Return the [x, y] coordinate for the center point of the cell that contains the specified text.  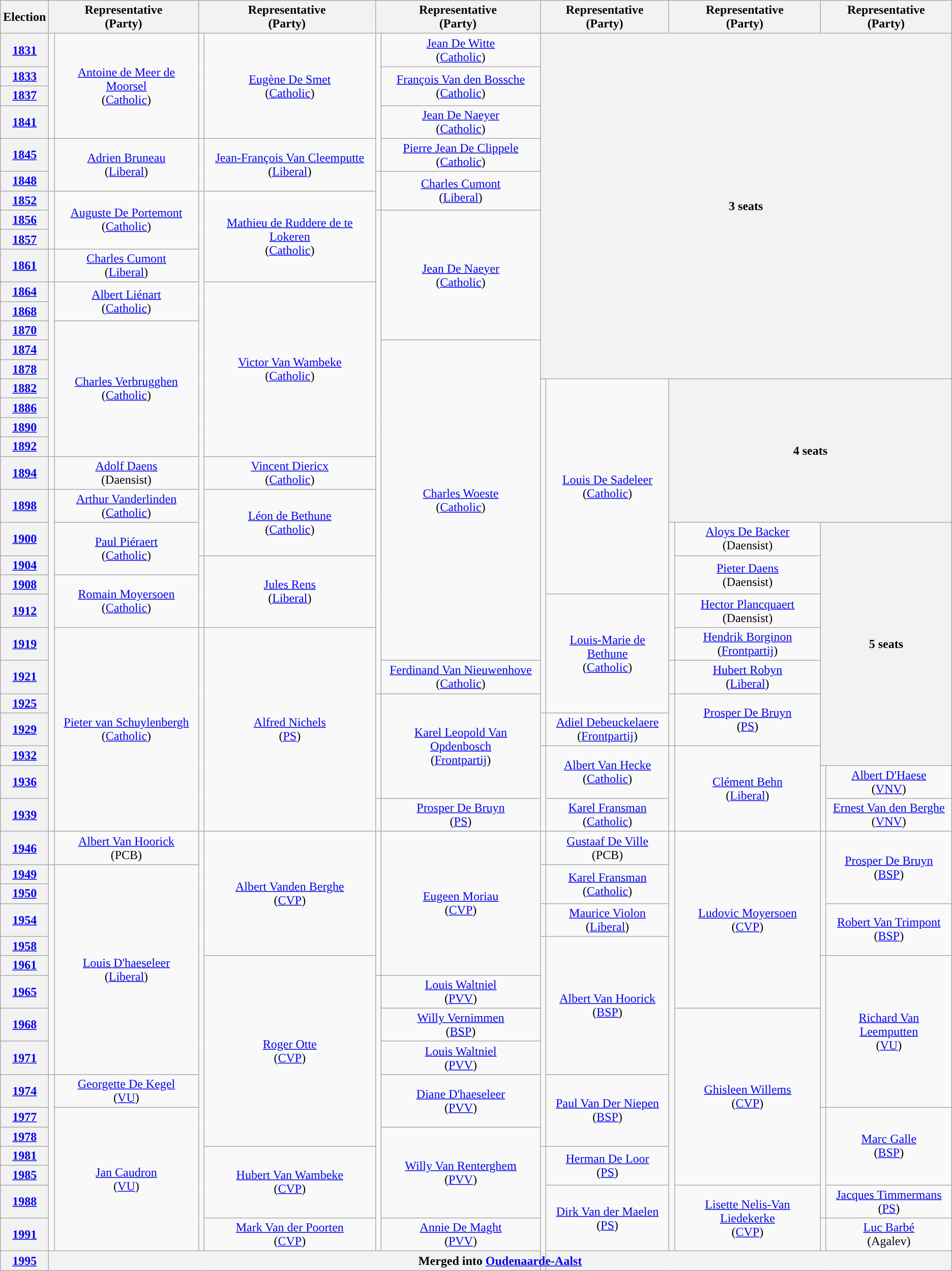
Ludovic Moyersoen(CVP) [748, 920]
Albert Van Hecke(Catholic) [607, 772]
1886 [24, 408]
Gustaaf De Ville(PCB) [607, 848]
1932 [24, 756]
1864 [24, 291]
Adiel Debeuckelaere(Frontpartij) [607, 729]
Alfred Nichels(PS) [290, 729]
1925 [24, 703]
Ferdinand Van Nieuwenhove(Catholic) [461, 676]
1878 [24, 369]
Jean De Witte(Catholic) [461, 50]
Hendrik Borginon(Frontpartij) [748, 644]
1904 [24, 565]
Adrien Bruneau(Liberal) [126, 165]
1971 [24, 1058]
1848 [24, 181]
Jean-François Van Cleemputte(Liberal) [290, 165]
1870 [24, 331]
Karel Leopold Van Opdenbosch(Frontpartij) [461, 746]
Robert Van Trimpont(BSP) [889, 930]
Willy Van Renterghem(PVV) [461, 1173]
1985 [24, 1175]
1900 [24, 539]
1936 [24, 782]
1950 [24, 894]
Albert Van Hoorick(PCB) [126, 848]
4 seats [810, 451]
Albert D'Haese(VNV) [889, 782]
1857 [24, 239]
Merged into Oudenaarde-Aalst [500, 1261]
Roger Otte(CVP) [290, 1051]
1946 [24, 848]
Albert Liénart(Catholic) [126, 301]
1929 [24, 729]
Auguste De Portemont(Catholic) [126, 220]
Jules Rens(Liberal) [290, 591]
François Van den Bossche(Catholic) [461, 86]
1892 [24, 447]
1921 [24, 676]
Herman De Loor(PS) [607, 1166]
Hector Plancquaert(Daensist) [748, 610]
Arthur Vanderlinden(Catholic) [126, 506]
1954 [24, 920]
Victor Van Wambeke(Catholic) [290, 369]
Willy Vernimmen(BSP) [461, 1024]
1845 [24, 155]
1968 [24, 1024]
Louis-Marie de Bethune(Catholic) [607, 653]
Albert Van Hoorick(BSP) [607, 1005]
Dirk Van der Maelen(PS) [607, 1218]
Mathieu de Ruddere de te Lokeren(Catholic) [290, 236]
1831 [24, 50]
Election [24, 17]
1861 [24, 265]
1978 [24, 1137]
1898 [24, 506]
1841 [24, 122]
1833 [24, 76]
Louis D'haeseleer(Liberal) [126, 969]
Lisette Nelis-Van Liedekerke(CVP) [748, 1218]
Louis De Sadeleer(Catholic) [607, 487]
1908 [24, 584]
Prosper De Bruyn(BSP) [889, 868]
1991 [24, 1235]
Romain Moyersoen(Catholic) [126, 601]
1837 [24, 96]
Maurice Violon(Liberal) [607, 920]
Ernest Van den Berghe(VNV) [889, 815]
Aloys De Backer(Daensist) [748, 539]
Mark Van der Poorten(CVP) [290, 1235]
5 seats [886, 644]
Eugeen Moriau(CVP) [461, 903]
Vincent Diericx(Catholic) [290, 473]
Jan Caudron(VU) [126, 1179]
Léon de Bethune(Catholic) [290, 522]
1874 [24, 350]
Clément Behn(Liberal) [748, 789]
1961 [24, 965]
1852 [24, 200]
1988 [24, 1201]
Eugène De Smet(Catholic) [290, 86]
Ghisleen Willems(CVP) [748, 1097]
Paul Van Der Niepen(BSP) [607, 1110]
Charles Verbrugghen(Catholic) [126, 389]
1977 [24, 1117]
Diane D'haeseleer(PVV) [461, 1101]
3 seats [746, 206]
1890 [24, 427]
Georgette De Kegel(VU) [126, 1090]
1882 [24, 389]
Charles Woeste(Catholic) [461, 500]
1981 [24, 1156]
Annie De Maght(PVV) [461, 1235]
1856 [24, 220]
1965 [24, 992]
Pieter Daens(Daensist) [748, 575]
Marc Galle(BSP) [889, 1146]
1995 [24, 1261]
1939 [24, 815]
1912 [24, 610]
1919 [24, 644]
Jacques Timmermans(PS) [889, 1201]
Pieter van Schuylenbergh(Catholic) [126, 729]
Richard Van Leemputten(VU) [889, 1031]
Hubert Van Wambeke(CVP) [290, 1182]
1868 [24, 311]
1958 [24, 946]
Adolf Daens(Daensist) [126, 473]
1974 [24, 1090]
Luc Barbé(Agalev) [889, 1235]
Albert Vanden Berghe(CVP) [290, 894]
Paul Piéraert(Catholic) [126, 548]
Hubert Robyn(Liberal) [748, 676]
1894 [24, 473]
Antoine de Meer de Moorsel(Catholic) [126, 86]
1949 [24, 874]
Pierre Jean De Clippele(Catholic) [461, 155]
